Identify which cell holds the provided text, then report its [x, y] central coordinate. 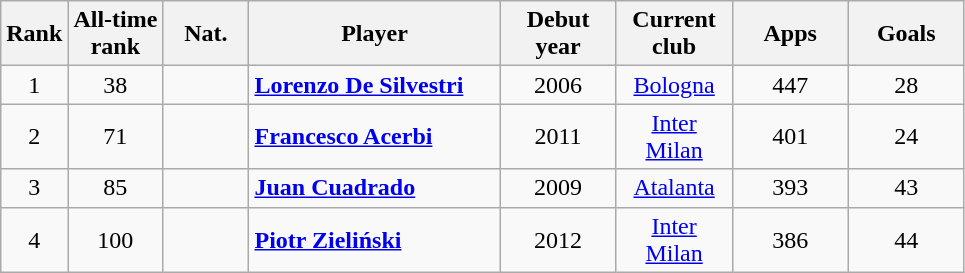
Francesco Acerbi [374, 136]
2006 [558, 85]
28 [906, 85]
2011 [558, 136]
Rank [34, 34]
2009 [558, 188]
44 [906, 240]
38 [116, 85]
Goals [906, 34]
All-timerank [116, 34]
393 [790, 188]
Apps [790, 34]
24 [906, 136]
401 [790, 136]
Juan Cuadrado [374, 188]
Debutyear [558, 34]
Bologna [674, 85]
4 [34, 240]
71 [116, 136]
386 [790, 240]
Piotr Zieliński [374, 240]
Currentclub [674, 34]
Nat. [206, 34]
Lorenzo De Silvestri [374, 85]
Player [374, 34]
2012 [558, 240]
447 [790, 85]
85 [116, 188]
3 [34, 188]
100 [116, 240]
1 [34, 85]
Atalanta [674, 188]
43 [906, 188]
2 [34, 136]
